For the text-containing cell, return its midpoint in (x, y) coordinate format. 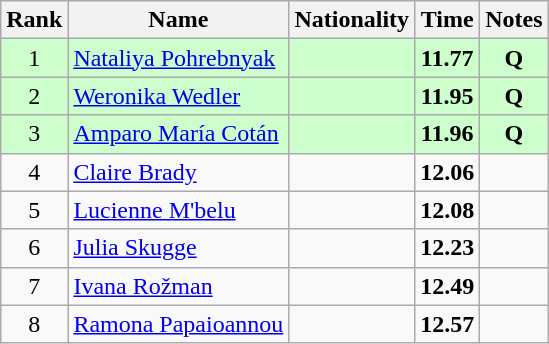
Time (448, 20)
3 (34, 134)
Notes (514, 20)
Name (178, 20)
12.57 (448, 324)
12.23 (448, 248)
1 (34, 58)
Nataliya Pohrebnyak (178, 58)
2 (34, 96)
Nationality (352, 20)
Amparo María Cotán (178, 134)
Weronika Wedler (178, 96)
Ramona Papaioannou (178, 324)
Rank (34, 20)
12.06 (448, 172)
Ivana Rožman (178, 286)
Claire Brady (178, 172)
4 (34, 172)
12.08 (448, 210)
11.77 (448, 58)
Julia Skugge (178, 248)
11.96 (448, 134)
12.49 (448, 286)
8 (34, 324)
7 (34, 286)
Lucienne M'belu (178, 210)
6 (34, 248)
5 (34, 210)
11.95 (448, 96)
